Locate the cell with the specified text and output its [X, Y] center coordinate. 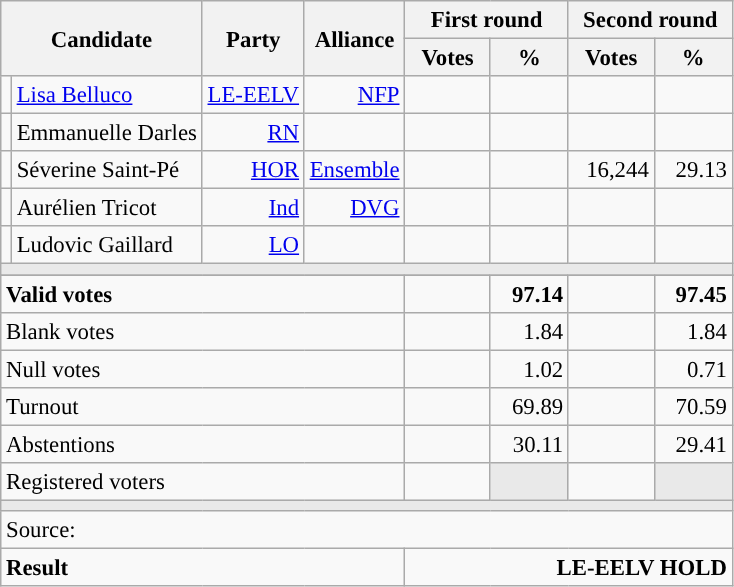
Valid votes [203, 294]
Candidate [102, 38]
97.14 [529, 294]
16,244 [611, 170]
70.59 [693, 406]
First round [487, 20]
Source: [366, 530]
Lisa Belluco [106, 95]
Result [203, 567]
29.13 [693, 170]
NFP [354, 95]
Emmanuelle Darles [106, 133]
Turnout [203, 406]
Ludovic Gaillard [106, 245]
Aurélien Tricot [106, 208]
Alliance [354, 38]
Null votes [203, 369]
0.71 [693, 369]
69.89 [529, 406]
Blank votes [203, 331]
Séverine Saint-Pé [106, 170]
30.11 [529, 444]
Ind [253, 208]
Party [253, 38]
LE-EELV [253, 95]
DVG [354, 208]
LO [253, 245]
Abstentions [203, 444]
Registered voters [203, 482]
HOR [253, 170]
1.02 [529, 369]
97.45 [693, 294]
RN [253, 133]
LE-EELV HOLD [568, 567]
Second round [650, 20]
Ensemble [354, 170]
29.41 [693, 444]
